Scan for the cell matching the given text and deliver its (X, Y) coordinate at center. 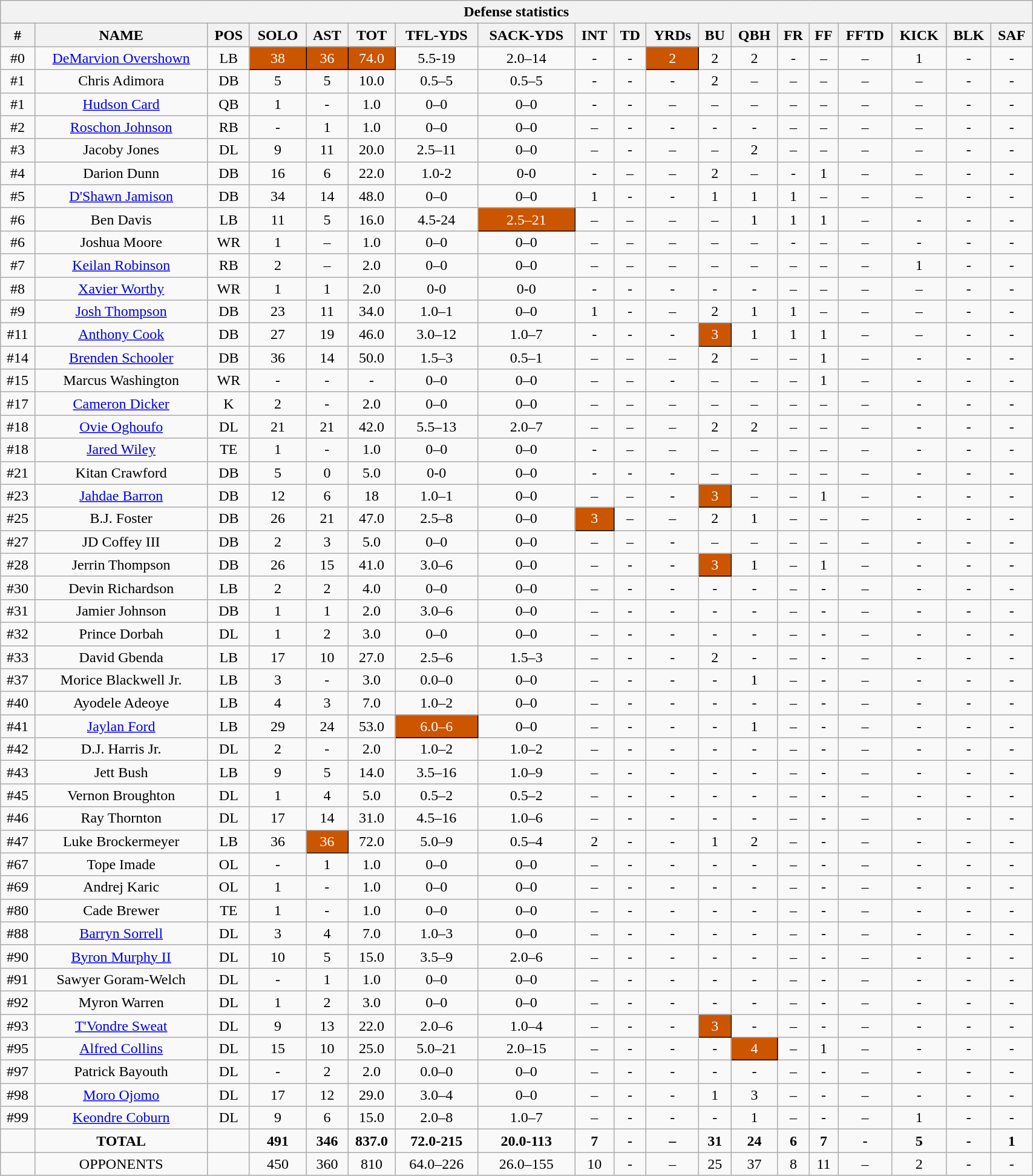
#93 (18, 1026)
POS (229, 35)
#45 (18, 795)
1.0–4 (526, 1026)
Ray Thornton (121, 818)
Jacoby Jones (121, 150)
20.0-113 (526, 1141)
#31 (18, 611)
1.0–3 (436, 933)
#67 (18, 864)
72.0-215 (436, 1141)
29.0 (372, 1095)
TOT (372, 35)
4.5-24 (436, 219)
25.0 (372, 1049)
TD (629, 35)
8 (793, 1164)
# (18, 35)
KICK (919, 35)
37 (754, 1164)
Hudson Card (121, 104)
4.5–16 (436, 818)
5.5-19 (436, 58)
Tope Imade (121, 864)
#97 (18, 1072)
#0 (18, 58)
Jett Bush (121, 772)
#8 (18, 289)
5.0–9 (436, 841)
74.0 (372, 58)
#5 (18, 196)
#28 (18, 565)
Brenden Schooler (121, 358)
BLK (969, 35)
#95 (18, 1049)
Prince Dorbah (121, 634)
Sawyer Goram-Welch (121, 979)
#37 (18, 680)
27.0 (372, 657)
64.0–226 (436, 1164)
David Gbenda (121, 657)
837.0 (372, 1141)
491 (277, 1141)
Ben Davis (121, 219)
Moro Ojomo (121, 1095)
SACK-YDS (526, 35)
1.0–6 (526, 818)
2.5–11 (436, 150)
#30 (18, 588)
18 (372, 496)
Keondre Coburn (121, 1118)
NAME (121, 35)
38 (277, 58)
#90 (18, 956)
#88 (18, 933)
#11 (18, 335)
Cameron Dicker (121, 404)
810 (372, 1164)
#33 (18, 657)
5.0–21 (436, 1049)
0.5–1 (526, 358)
3.0–4 (436, 1095)
Morice Blackwell Jr. (121, 680)
Ovie Oghoufo (121, 427)
Jahdae Barron (121, 496)
25 (715, 1164)
16 (277, 173)
2.0–15 (526, 1049)
FFTD (865, 35)
48.0 (372, 196)
#80 (18, 910)
3.5–16 (436, 772)
Barryn Sorrell (121, 933)
#25 (18, 519)
SOLO (277, 35)
D.J. Harris Jr. (121, 749)
Defense statistics (517, 12)
Chris Adimora (121, 81)
5.5–13 (436, 427)
Marcus Washington (121, 381)
#40 (18, 703)
DeMarvion Overshown (121, 58)
2.0–8 (436, 1118)
Jaylan Ford (121, 726)
0 (327, 473)
QBH (754, 35)
31.0 (372, 818)
Vernon Broughton (121, 795)
2.0–7 (526, 427)
2.5–8 (436, 519)
#15 (18, 381)
29 (277, 726)
346 (327, 1141)
0.5–4 (526, 841)
#23 (18, 496)
TOTAL (121, 1141)
#98 (18, 1095)
31 (715, 1141)
#91 (18, 979)
50.0 (372, 358)
INT (594, 35)
BU (715, 35)
3.0–12 (436, 335)
#47 (18, 841)
Roschon Johnson (121, 127)
1.0-2 (436, 173)
20.0 (372, 150)
1.0–9 (526, 772)
16.0 (372, 219)
YRDs (673, 35)
47.0 (372, 519)
#43 (18, 772)
#99 (18, 1118)
4.0 (372, 588)
#42 (18, 749)
26.0–155 (526, 1164)
46.0 (372, 335)
23 (277, 312)
#92 (18, 1002)
#69 (18, 887)
Patrick Bayouth (121, 1072)
#21 (18, 473)
6.0–6 (436, 726)
13 (327, 1026)
Myron Warren (121, 1002)
42.0 (372, 427)
2.0–14 (526, 58)
14.0 (372, 772)
AST (327, 35)
41.0 (372, 565)
Cade Brewer (121, 910)
3.5–9 (436, 956)
#17 (18, 404)
Alfred Collins (121, 1049)
#4 (18, 173)
#32 (18, 634)
TFL-YDS (436, 35)
19 (327, 335)
JD Coffey III (121, 542)
450 (277, 1164)
FF (824, 35)
#7 (18, 265)
34.0 (372, 312)
2.5–6 (436, 657)
#46 (18, 818)
Keilan Robinson (121, 265)
SAF (1012, 35)
#41 (18, 726)
K (229, 404)
Jamier Johnson (121, 611)
B.J. Foster (121, 519)
Joshua Moore (121, 242)
Byron Murphy II (121, 956)
#3 (18, 150)
FR (793, 35)
#14 (18, 358)
D'Shawn Jamison (121, 196)
Andrej Karic (121, 887)
27 (277, 335)
10.0 (372, 81)
#27 (18, 542)
#2 (18, 127)
QB (229, 104)
Jared Wiley (121, 450)
T'Vondre Sweat (121, 1026)
Darion Dunn (121, 173)
#9 (18, 312)
Xavier Worthy (121, 289)
53.0 (372, 726)
360 (327, 1164)
Anthony Cook (121, 335)
Kitan Crawford (121, 473)
Luke Brockermeyer (121, 841)
34 (277, 196)
Ayodele Adeoye (121, 703)
Josh Thompson (121, 312)
72.0 (372, 841)
Jerrin Thompson (121, 565)
OPPONENTS (121, 1164)
2.5–21 (526, 219)
Devin Richardson (121, 588)
